For the text-containing cell, return its midpoint in (X, Y) coordinate format. 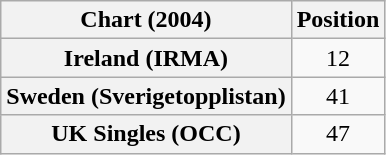
47 (338, 134)
Ireland (IRMA) (146, 58)
Position (338, 20)
41 (338, 96)
Chart (2004) (146, 20)
12 (338, 58)
UK Singles (OCC) (146, 134)
Sweden (Sverigetopplistan) (146, 96)
